Locate the cell with the specified text and output its [X, Y] center coordinate. 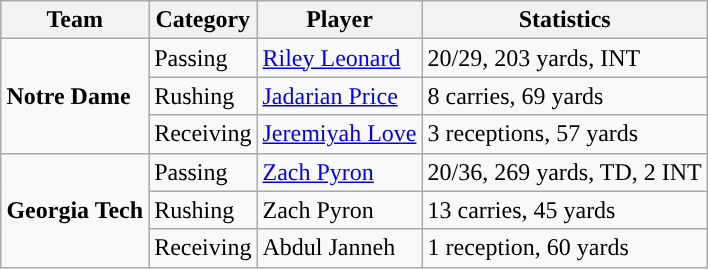
20/29, 203 yards, INT [564, 58]
Notre Dame [75, 96]
Georgia Tech [75, 210]
Riley Leonard [340, 58]
Team [75, 20]
Jadarian Price [340, 96]
20/36, 269 yards, TD, 2 INT [564, 172]
Statistics [564, 20]
Player [340, 20]
Category [203, 20]
3 receptions, 57 yards [564, 134]
Jeremiyah Love [340, 134]
13 carries, 45 yards [564, 210]
1 reception, 60 yards [564, 248]
8 carries, 69 yards [564, 96]
Abdul Janneh [340, 248]
